Extract the (x, y) coordinate from the center of the cell holding the provided text.  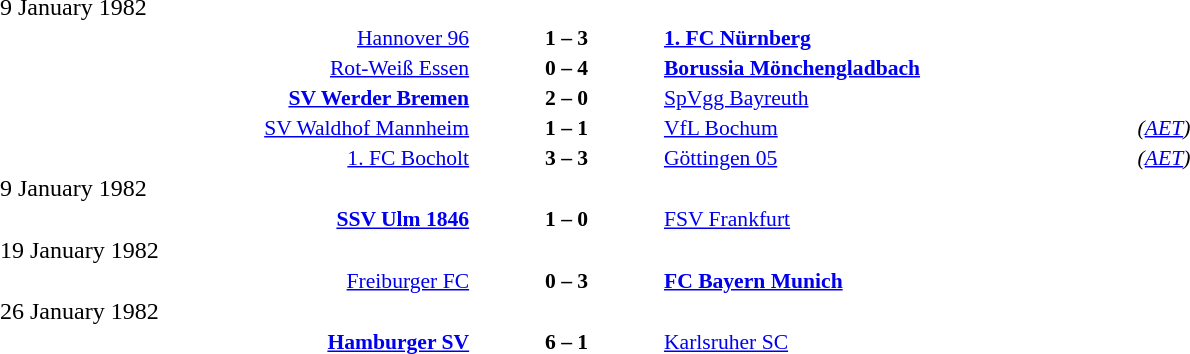
3 – 3 (566, 158)
0 – 4 (566, 68)
1 – 1 (566, 128)
FC Bayern Munich (898, 280)
1 – 0 (566, 219)
2 – 0 (566, 98)
VfL Bochum (898, 128)
1. FC Nürnberg (898, 38)
Borussia Mönchengladbach (898, 68)
1 – 3 (566, 38)
SpVgg Bayreuth (898, 98)
FSV Frankfurt (898, 219)
Göttingen 05 (898, 158)
0 – 3 (566, 280)
